Extract the [x, y] coordinate from the center of the cell holding the provided text.  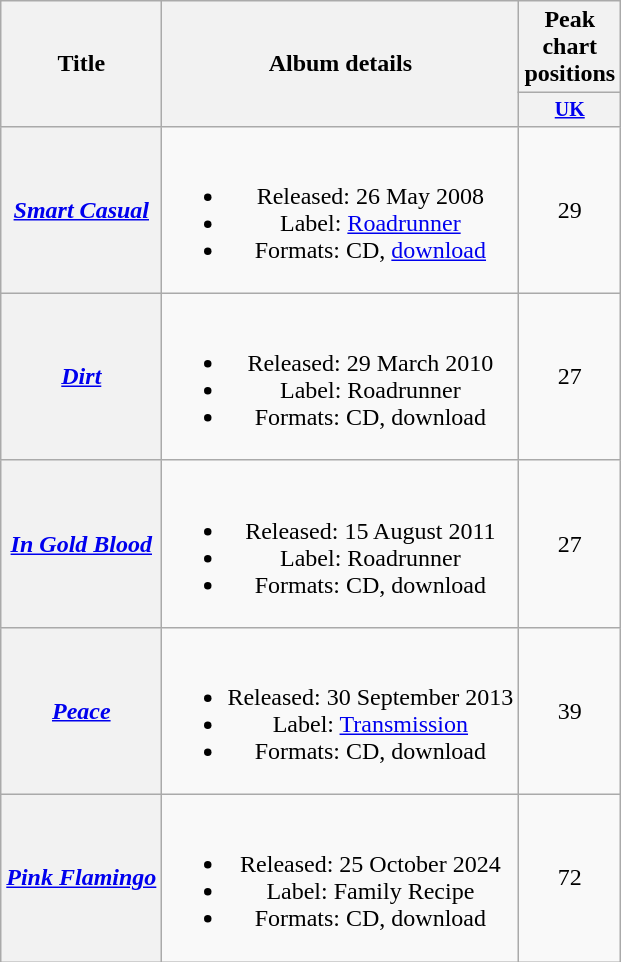
Released: 30 September 2013Label: TransmissionFormats: CD, download [340, 710]
Pink Flamingo [82, 878]
In Gold Blood [82, 544]
Title [82, 64]
Released: 26 May 2008Label: RoadrunnerFormats: CD, download [340, 210]
29 [570, 210]
72 [570, 878]
39 [570, 710]
Peak chart positions [570, 47]
Dirt [82, 376]
Album details [340, 64]
UK [570, 110]
Released: 29 March 2010Label: RoadrunnerFormats: CD, download [340, 376]
Released: 25 October 2024Label: Family RecipeFormats: CD, download [340, 878]
Smart Casual [82, 210]
Peace [82, 710]
Released: 15 August 2011Label: RoadrunnerFormats: CD, download [340, 544]
